Detect which cell encompasses the target text, then output its [X, Y] center coordinate. 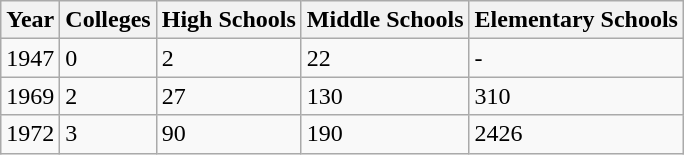
130 [385, 96]
22 [385, 58]
1947 [30, 58]
1969 [30, 96]
90 [228, 134]
High Schools [228, 20]
1972 [30, 134]
310 [576, 96]
Year [30, 20]
Colleges [108, 20]
Middle Schools [385, 20]
0 [108, 58]
Elementary Schools [576, 20]
- [576, 58]
27 [228, 96]
3 [108, 134]
190 [385, 134]
2426 [576, 134]
